Find where the given text appears and provide that cell's center as [x, y] coordinate. 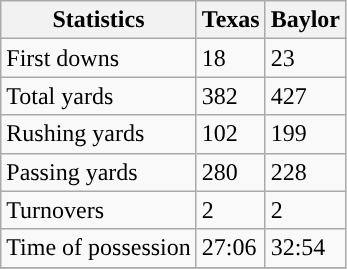
18 [230, 58]
228 [305, 172]
Texas [230, 20]
280 [230, 172]
Baylor [305, 20]
427 [305, 96]
Total yards [99, 96]
102 [230, 134]
27:06 [230, 248]
Turnovers [99, 210]
Statistics [99, 20]
Time of possession [99, 248]
382 [230, 96]
199 [305, 134]
32:54 [305, 248]
First downs [99, 58]
Passing yards [99, 172]
23 [305, 58]
Rushing yards [99, 134]
